Locate the cell with the specified text and output its (x, y) center coordinate. 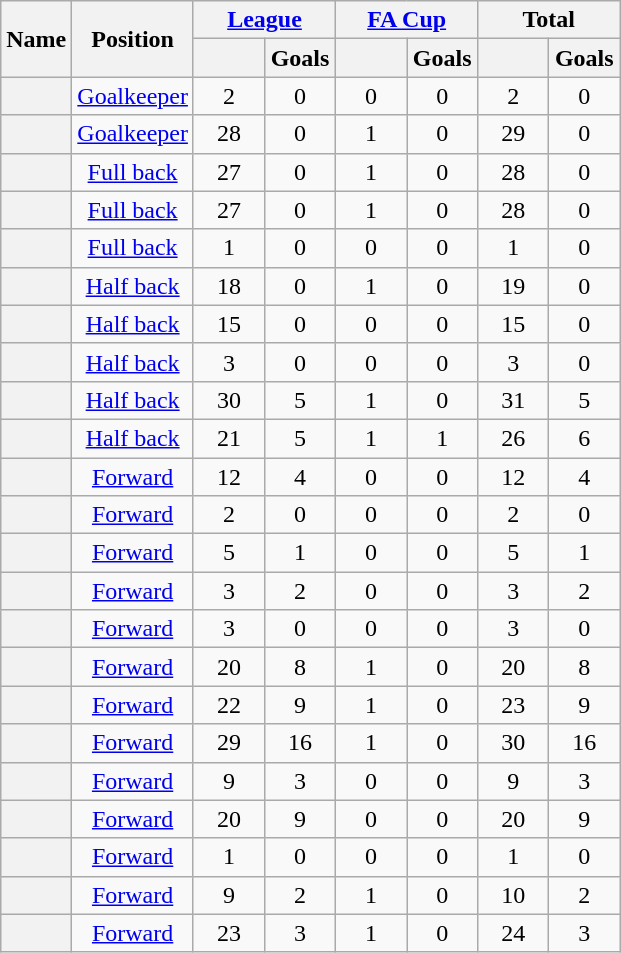
10 (514, 895)
Name (36, 39)
Total (549, 20)
Position (133, 39)
22 (228, 705)
FA Cup (407, 20)
31 (514, 400)
24 (514, 933)
6 (584, 438)
26 (514, 438)
18 (228, 286)
19 (514, 286)
21 (228, 438)
League (264, 20)
